Identify which cell holds the provided text, then report its (X, Y) central coordinate. 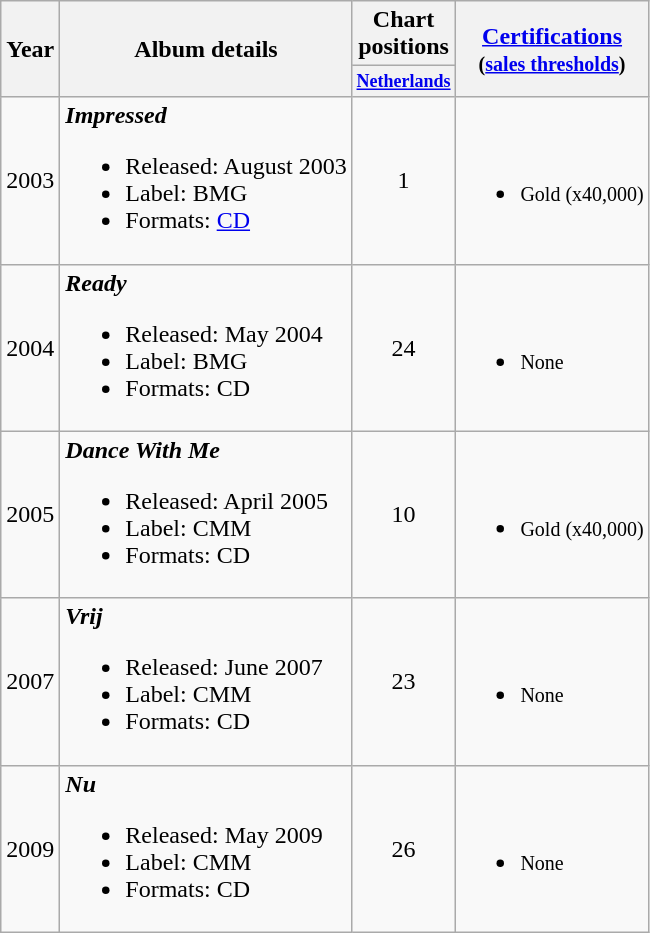
23 (404, 682)
2007 (30, 682)
Album details (206, 49)
2003 (30, 180)
2009 (30, 848)
ReadyReleased: May 2004Label: BMGFormats: CD (206, 348)
26 (404, 848)
VrijReleased: June 2007Label: CMMFormats: CD (206, 682)
ImpressedReleased: August 2003Label: BMGFormats: CD (206, 180)
Certifications(sales thresholds) (552, 49)
2005 (30, 514)
24 (404, 348)
Chart positions (404, 34)
Dance With MeReleased: April 2005Label: CMMFormats: CD (206, 514)
10 (404, 514)
1 (404, 180)
2004 (30, 348)
Netherlands (404, 82)
NuReleased: May 2009Label: CMMFormats: CD (206, 848)
Year (30, 49)
